Search for the cell housing the specified text and yield its [X, Y] center coordinate. 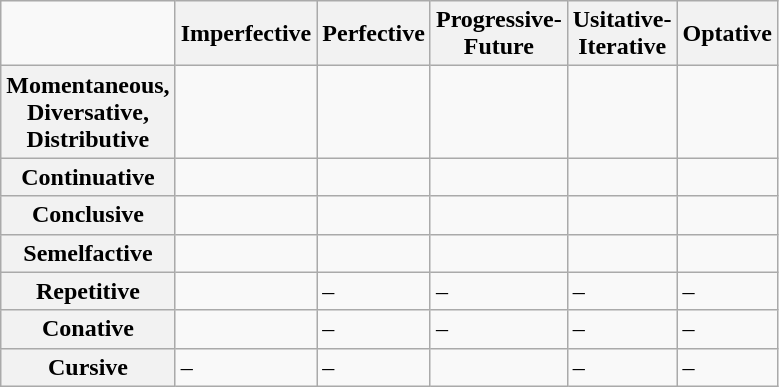
Imperfective [246, 34]
Repetitive [88, 291]
Conative [88, 329]
Progressive-Future [498, 34]
Usitative-Iterative [622, 34]
Perfective [374, 34]
Continuative [88, 177]
Semelfactive [88, 253]
Momentaneous,Diversative,Distributive [88, 112]
Cursive [88, 367]
Optative [727, 34]
Conclusive [88, 215]
